Extract the (X, Y) coordinate from the center of the cell holding the provided text.  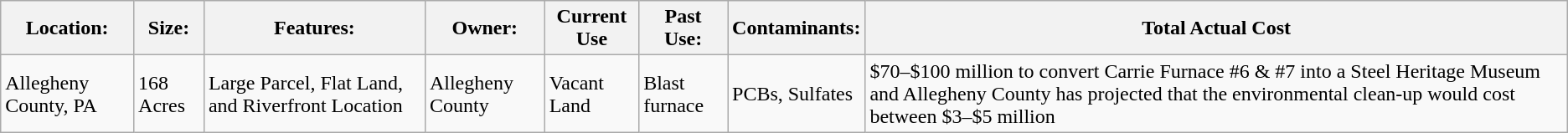
Owner: (484, 28)
Large Parcel, Flat Land, and Riverfront Location (314, 94)
Allegheny County (484, 94)
Size: (169, 28)
Allegheny County, PA (67, 94)
Total Actual Cost (1216, 28)
PCBs, Sulfates (797, 94)
Current Use (591, 28)
168 Acres (169, 94)
Contaminants: (797, 28)
Past Use: (683, 28)
Vacant Land (591, 94)
Location: (67, 28)
Blast furnace (683, 94)
Features: (314, 28)
